For the text-containing cell, return its midpoint in (X, Y) coordinate format. 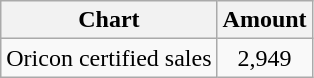
Chart (109, 20)
Amount (264, 20)
2,949 (264, 58)
Oricon certified sales (109, 58)
